Locate the cell with the specified text and output its [x, y] center coordinate. 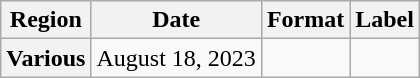
Various [46, 58]
Label [385, 20]
Region [46, 20]
August 18, 2023 [176, 58]
Date [176, 20]
Format [305, 20]
